For the text-containing cell, return its midpoint in [x, y] coordinate format. 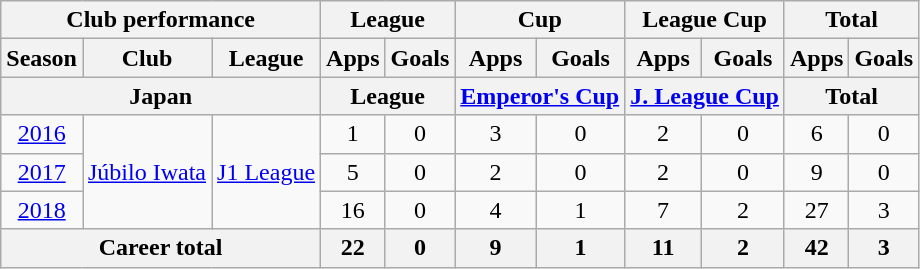
2017 [42, 172]
11 [664, 248]
27 [816, 210]
Club performance [161, 20]
League Cup [705, 20]
Season [42, 58]
Cup [540, 20]
Júbilo Iwata [146, 172]
4 [496, 210]
J. League Cup [705, 96]
Japan [161, 96]
42 [816, 248]
22 [353, 248]
2018 [42, 210]
Club [146, 58]
J1 League [266, 172]
Emperor's Cup [540, 96]
5 [353, 172]
16 [353, 210]
7 [664, 210]
Career total [161, 248]
2016 [42, 134]
6 [816, 134]
